Determine the (x, y) coordinate at the center of the cell enclosing the given text.  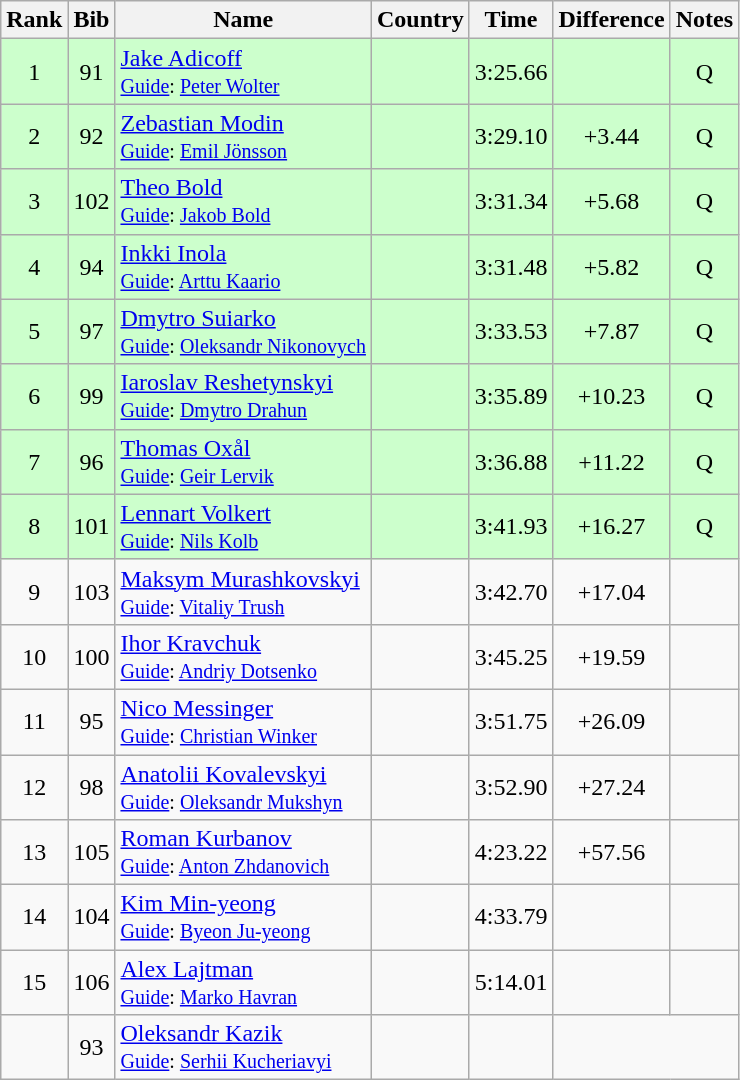
3:31.34 (511, 202)
+27.24 (612, 786)
3:33.53 (511, 332)
Country (420, 20)
3:45.25 (511, 656)
Dmytro SuiarkoGuide: Oleksandr Nikonovych (244, 332)
Difference (612, 20)
3:35.89 (511, 396)
3:41.93 (511, 526)
99 (92, 396)
14 (34, 918)
98 (92, 786)
Bib (92, 20)
+10.23 (612, 396)
96 (92, 462)
Thomas OxålGuide: Geir Lervik (244, 462)
95 (92, 722)
3 (34, 202)
4:33.79 (511, 918)
11 (34, 722)
Zebastian ModinGuide: Emil Jönsson (244, 136)
1 (34, 72)
Maksym MurashkovskyiGuide: Vitaliy Trush (244, 592)
Notes (704, 20)
Iaroslav ReshetynskyiGuide: Dmytro Drahun (244, 396)
+19.59 (612, 656)
97 (92, 332)
+57.56 (612, 852)
9 (34, 592)
3:29.10 (511, 136)
+17.04 (612, 592)
93 (92, 1048)
+7.87 (612, 332)
103 (92, 592)
94 (92, 266)
12 (34, 786)
3:52.90 (511, 786)
8 (34, 526)
5:14.01 (511, 982)
Roman KurbanovGuide: Anton Zhdanovich (244, 852)
10 (34, 656)
Name (244, 20)
3:36.88 (511, 462)
Theo BoldGuide: Jakob Bold (244, 202)
102 (92, 202)
2 (34, 136)
3:51.75 (511, 722)
Jake AdicoffGuide: Peter Wolter (244, 72)
4 (34, 266)
4:23.22 (511, 852)
Rank (34, 20)
3:31.48 (511, 266)
91 (92, 72)
104 (92, 918)
Alex LajtmanGuide: Marko Havran (244, 982)
6 (34, 396)
+11.22 (612, 462)
+26.09 (612, 722)
Oleksandr KazikGuide: Serhii Kucheriavyi (244, 1048)
105 (92, 852)
3:25.66 (511, 72)
+3.44 (612, 136)
100 (92, 656)
Inkki InolaGuide: Arttu Kaario (244, 266)
5 (34, 332)
3:42.70 (511, 592)
Ihor KravchukGuide: Andriy Dotsenko (244, 656)
13 (34, 852)
Time (511, 20)
15 (34, 982)
Lennart VolkertGuide: Nils Kolb (244, 526)
Anatolii KovalevskyiGuide: Oleksandr Mukshyn (244, 786)
+5.68 (612, 202)
92 (92, 136)
101 (92, 526)
Nico MessingerGuide: Christian Winker (244, 722)
106 (92, 982)
Kim Min-yeongGuide: Byeon Ju-yeong (244, 918)
+16.27 (612, 526)
+5.82 (612, 266)
7 (34, 462)
